Capture the cell that displays the provided text and extract its [X, Y] central coordinate. 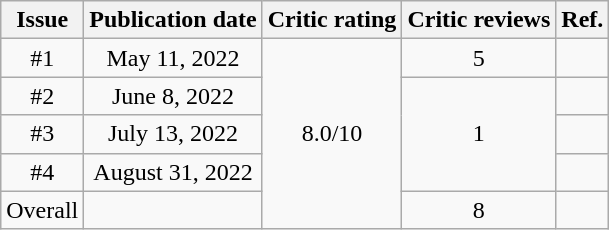
May 11, 2022 [173, 58]
Ref. [582, 20]
1 [479, 134]
August 31, 2022 [173, 172]
Overall [42, 210]
June 8, 2022 [173, 96]
July 13, 2022 [173, 134]
8.0/10 [332, 134]
Issue [42, 20]
#2 [42, 96]
#4 [42, 172]
#3 [42, 134]
#1 [42, 58]
5 [479, 58]
Publication date [173, 20]
Critic rating [332, 20]
8 [479, 210]
Critic reviews [479, 20]
